Pinpoint the cell where the given text exists, returning its (X, Y) midpoint coordinate. 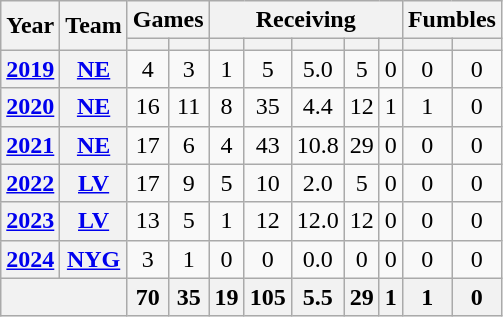
Receiving (306, 20)
NYG (94, 259)
8 (226, 107)
2023 (30, 221)
2019 (30, 69)
Fumbles (452, 20)
12.0 (318, 221)
Games (168, 20)
0.0 (318, 259)
5.0 (318, 69)
70 (148, 297)
2.0 (318, 183)
105 (268, 297)
Year (30, 26)
16 (148, 107)
10.8 (318, 145)
Team (94, 26)
6 (188, 145)
43 (268, 145)
2020 (30, 107)
2024 (30, 259)
10 (268, 183)
9 (188, 183)
5.5 (318, 297)
19 (226, 297)
2021 (30, 145)
11 (188, 107)
4.4 (318, 107)
13 (148, 221)
2022 (30, 183)
